Extract the (x, y) coordinate from the center of the cell holding the provided text.  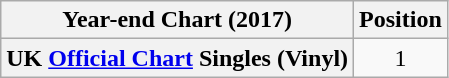
Year-end Chart (2017) (178, 20)
UK Official Chart Singles (Vinyl) (178, 58)
Position (401, 20)
1 (401, 58)
